Output the [x, y] coordinate of the center of the cell containing the given text.  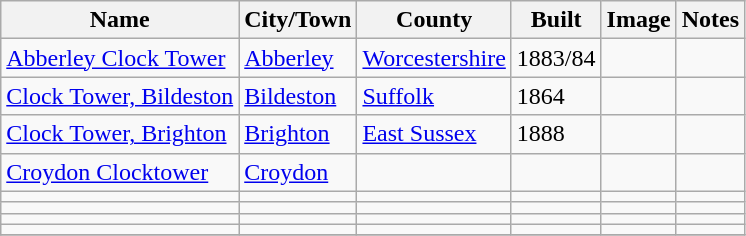
Name [120, 20]
Bildeston [298, 96]
City/Town [298, 20]
Notes [710, 20]
Croydon Clocktower [120, 172]
1864 [556, 96]
1883/84 [556, 58]
Clock Tower, Bildeston [120, 96]
Croydon [298, 172]
Worcestershire [434, 58]
East Sussex [434, 134]
Abberley Clock Tower [120, 58]
Brighton [298, 134]
County [434, 20]
Clock Tower, Brighton [120, 134]
Image [638, 20]
Built [556, 20]
Abberley [298, 58]
1888 [556, 134]
Suffolk [434, 96]
